From the cell containing the given text, extract its center point as (X, Y) coordinate. 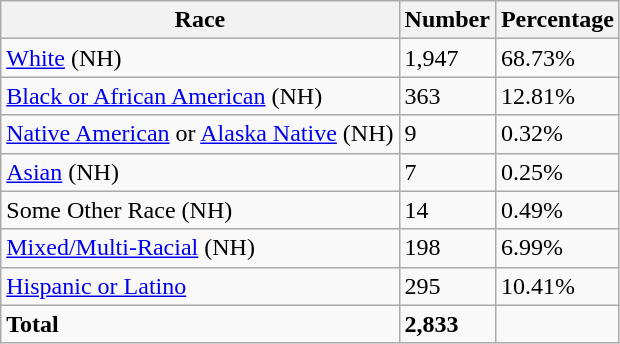
Asian (NH) (200, 172)
Native American or Alaska Native (NH) (200, 134)
Mixed/Multi-Racial (NH) (200, 248)
68.73% (557, 58)
363 (447, 96)
0.25% (557, 172)
6.99% (557, 248)
9 (447, 134)
1,947 (447, 58)
0.49% (557, 210)
295 (447, 286)
Total (200, 324)
198 (447, 248)
12.81% (557, 96)
Percentage (557, 20)
Race (200, 20)
White (NH) (200, 58)
2,833 (447, 324)
7 (447, 172)
Some Other Race (NH) (200, 210)
10.41% (557, 286)
Black or African American (NH) (200, 96)
0.32% (557, 134)
Hispanic or Latino (200, 286)
Number (447, 20)
14 (447, 210)
